Identify which cell holds the provided text, then report its (x, y) central coordinate. 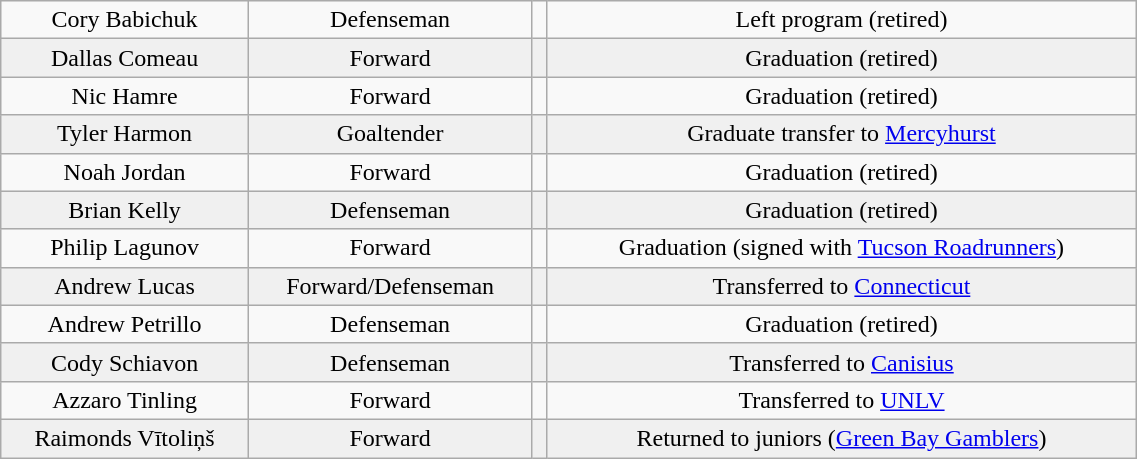
Transferred to UNLV (842, 400)
Left program (retired) (842, 20)
Andrew Lucas (125, 286)
Cody Schiavon (125, 362)
Noah Jordan (125, 172)
Transferred to Canisius (842, 362)
Tyler Harmon (125, 134)
Cory Babichuk (125, 20)
Raimonds Vītoliņš (125, 438)
Philip Lagunov (125, 248)
Azzaro Tinling (125, 400)
Nic Hamre (125, 96)
Forward/Defenseman (390, 286)
Graduation (signed with Tucson Roadrunners) (842, 248)
Goaltender (390, 134)
Returned to juniors (Green Bay Gamblers) (842, 438)
Andrew Petrillo (125, 324)
Graduate transfer to Mercyhurst (842, 134)
Brian Kelly (125, 210)
Dallas Comeau (125, 58)
Transferred to Connecticut (842, 286)
